Capture the cell that displays the provided text and extract its [x, y] central coordinate. 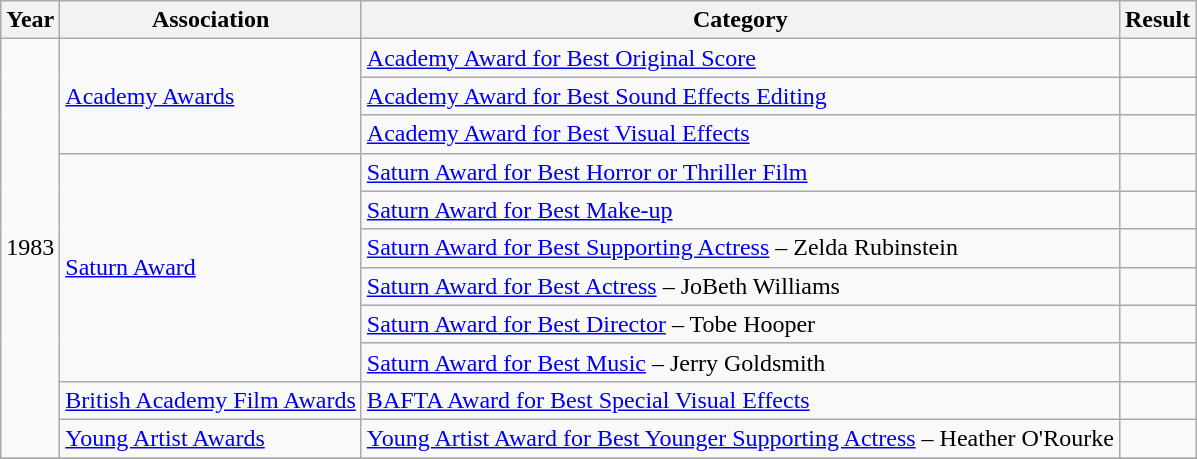
1983 [30, 248]
Saturn Award for Best Make-up [740, 210]
Association [211, 20]
Saturn Award for Best Director – Tobe Hooper [740, 324]
Academy Award for Best Original Score [740, 58]
Young Artist Awards [211, 438]
Saturn Award for Best Supporting Actress – Zelda Rubinstein [740, 248]
Category [740, 20]
Saturn Award [211, 267]
Academy Award for Best Sound Effects Editing [740, 96]
Saturn Award for Best Music – Jerry Goldsmith [740, 362]
Result [1157, 20]
Saturn Award for Best Actress – JoBeth Williams [740, 286]
BAFTA Award for Best Special Visual Effects [740, 400]
Academy Award for Best Visual Effects [740, 134]
Saturn Award for Best Horror or Thriller Film [740, 172]
Academy Awards [211, 96]
British Academy Film Awards [211, 400]
Year [30, 20]
Young Artist Award for Best Younger Supporting Actress – Heather O'Rourke [740, 438]
